Pinpoint the cell where the given text exists, returning its [x, y] midpoint coordinate. 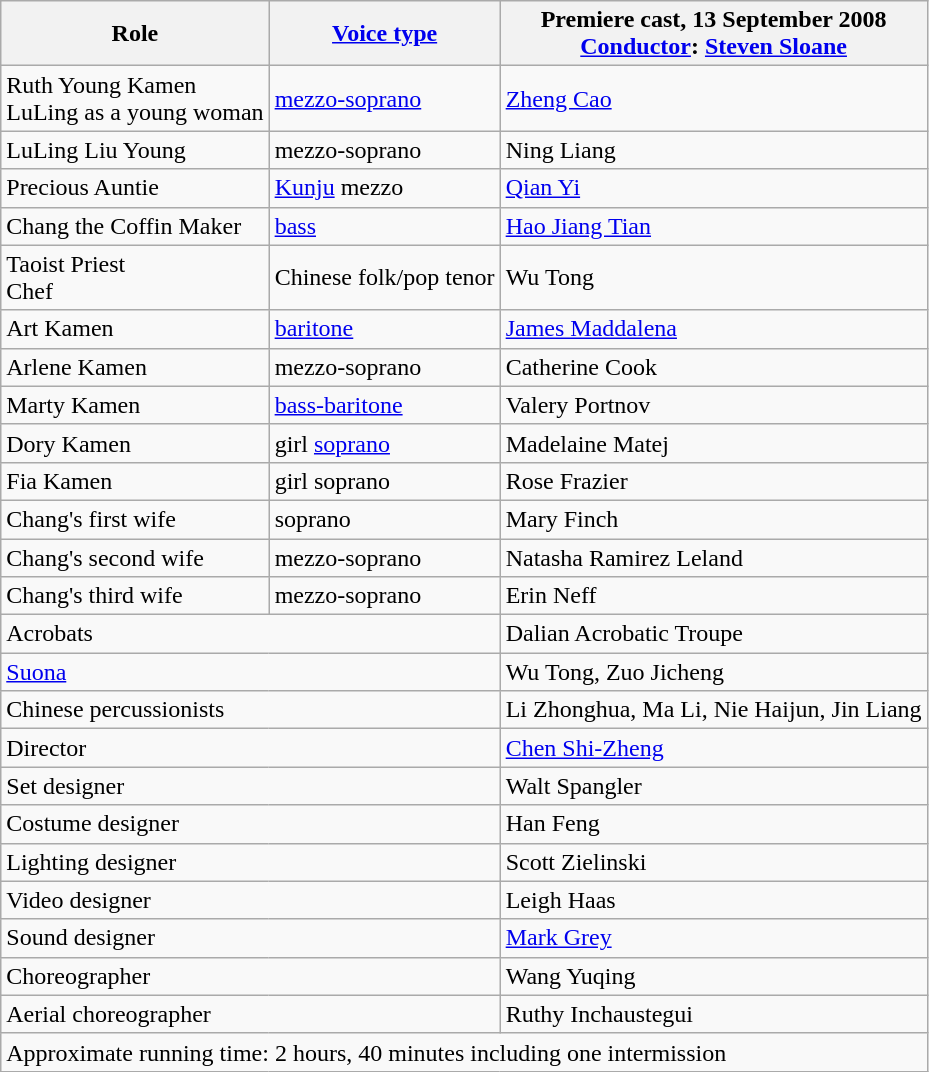
Han Feng [714, 824]
Catherine Cook [714, 367]
Aerial choreographer [250, 1014]
Chinese folk/pop tenor [384, 278]
Suona [250, 672]
Li Zhonghua, Ma Li, Nie Haijun, Jin Liang [714, 710]
Video designer [250, 900]
Wang Yuqing [714, 976]
bass-baritone [384, 405]
Hao Jiang Tian [714, 226]
LuLing Liu Young [135, 150]
Kunju mezzo [384, 188]
Chang's first wife [135, 519]
soprano [384, 519]
Madelaine Matej [714, 443]
Dalian Acrobatic Troupe [714, 634]
Sound designer [250, 938]
Marty Kamen [135, 405]
Leigh Haas [714, 900]
Rose Frazier [714, 481]
Mary Finch [714, 519]
Arlene Kamen [135, 367]
Ruthy Inchaustegui [714, 1014]
Choreographer [250, 976]
Set designer [250, 786]
Chang the Coffin Maker [135, 226]
Art Kamen [135, 329]
Voice type [384, 34]
Fia Kamen [135, 481]
Natasha Ramirez Leland [714, 557]
Ning Liang [714, 150]
Acrobats [250, 634]
Taoist PriestChef [135, 278]
Chen Shi-Zheng [714, 748]
Mark Grey [714, 938]
Chang's third wife [135, 596]
Erin Neff [714, 596]
Wu Tong [714, 278]
Chinese percussionists [250, 710]
Walt Spangler [714, 786]
Valery Portnov [714, 405]
baritone [384, 329]
Precious Auntie [135, 188]
Zheng Cao [714, 98]
James Maddalena [714, 329]
Approximate running time: 2 hours, 40 minutes including one intermission [464, 1052]
Dory Kamen [135, 443]
bass [384, 226]
Premiere cast, 13 September 2008Conductor: Steven Sloane [714, 34]
Chang's second wife [135, 557]
Scott Zielinski [714, 862]
Director [250, 748]
Wu Tong, Zuo Jicheng [714, 672]
Lighting designer [250, 862]
Qian Yi [714, 188]
Costume designer [250, 824]
Ruth Young KamenLuLing as a young woman [135, 98]
Role [135, 34]
